Provide the (X, Y) coordinate of the cell's center where the given text is located.  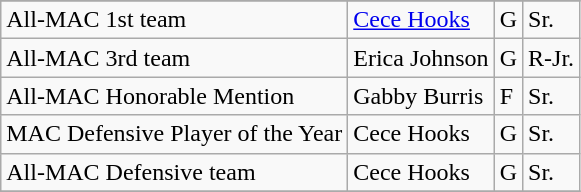
Erica Johnson (421, 58)
R-Jr. (552, 58)
Gabby Burris (421, 96)
F (508, 96)
All-MAC Defensive team (174, 172)
All-MAC 3rd team (174, 58)
All-MAC Honorable Mention (174, 96)
All-MAC 1st team (174, 20)
MAC Defensive Player of the Year (174, 134)
